Identify which cell holds the provided text, then report its (x, y) central coordinate. 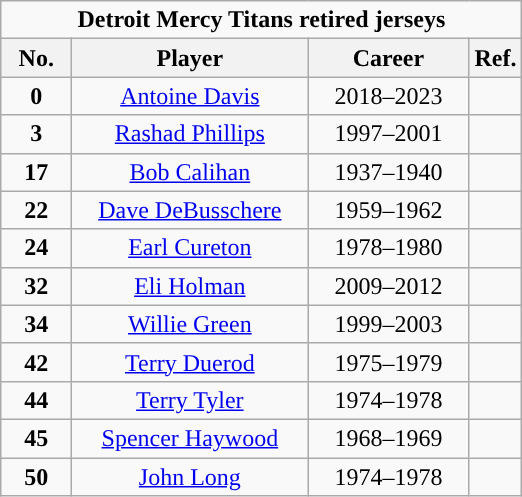
2009–2012 (388, 286)
Willie Green (190, 324)
Player (190, 58)
2018–2023 (388, 96)
Dave DeBusschere (190, 210)
Spencer Haywood (190, 438)
1978–1980 (388, 248)
0 (36, 96)
24 (36, 248)
Earl Cureton (190, 248)
Terry Tyler (190, 400)
44 (36, 400)
34 (36, 324)
John Long (190, 477)
Detroit Mercy Titans retired jerseys (262, 20)
1975–1979 (388, 362)
Ref. (496, 58)
Antoine Davis (190, 96)
Bob Calihan (190, 172)
1999–2003 (388, 324)
Rashad Phillips (190, 134)
45 (36, 438)
1937–1940 (388, 172)
1959–1962 (388, 210)
22 (36, 210)
Career (388, 58)
50 (36, 477)
3 (36, 134)
No. (36, 58)
Eli Holman (190, 286)
32 (36, 286)
Terry Duerod (190, 362)
42 (36, 362)
1997–2001 (388, 134)
17 (36, 172)
1968–1969 (388, 438)
